Determine the [X, Y] coordinate at the center of the cell enclosing the given text.  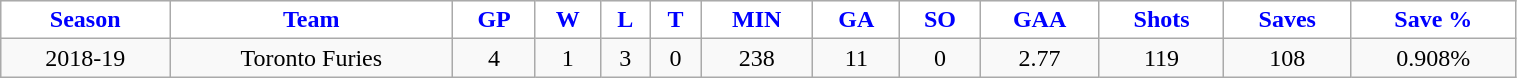
2018-19 [86, 58]
L [625, 20]
11 [856, 58]
2.77 [1040, 58]
Season [86, 20]
SO [940, 20]
GA [856, 20]
108 [1288, 58]
MIN [757, 20]
Toronto Furies [312, 58]
Shots [1161, 20]
Saves [1288, 20]
Team [312, 20]
Save % [1434, 20]
4 [494, 58]
W [568, 20]
1 [568, 58]
3 [625, 58]
GAA [1040, 20]
119 [1161, 58]
GP [494, 20]
0.908% [1434, 58]
238 [757, 58]
T [675, 20]
